Scan for the cell matching the given text and deliver its (x, y) coordinate at center. 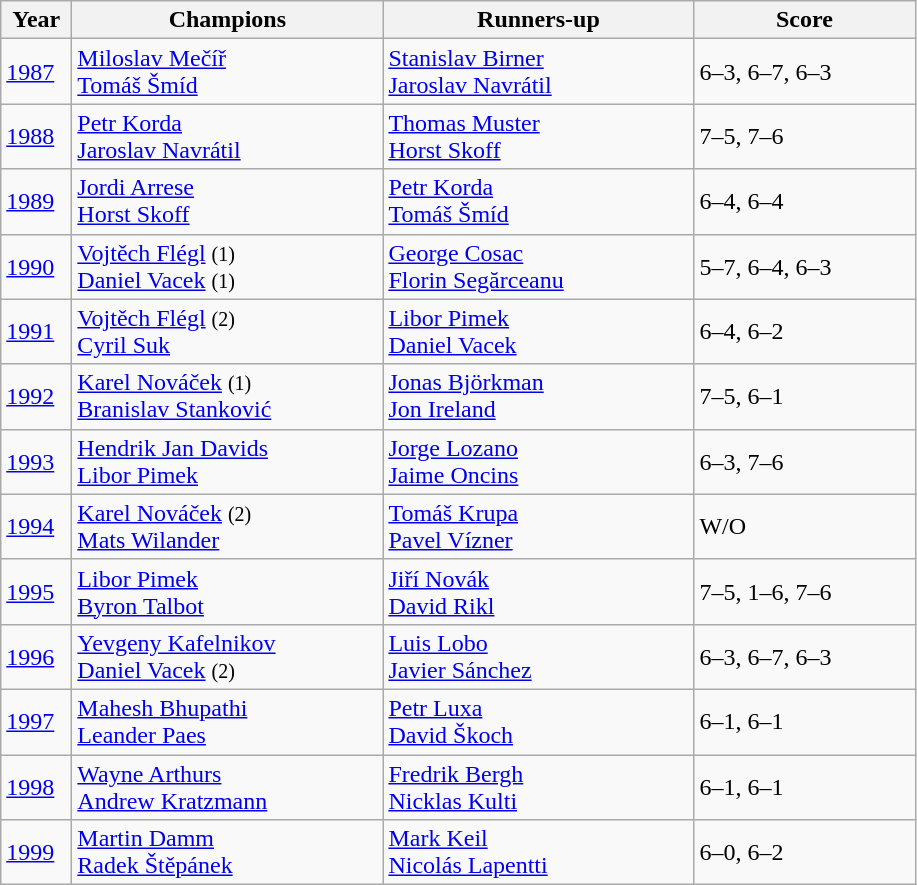
Mark Keil Nicolás Lapentti (538, 852)
Jordi Arrese Horst Skoff (228, 202)
Score (804, 20)
Petr Luxa David Škoch (538, 722)
1998 (36, 786)
Jonas Björkman Jon Ireland (538, 396)
1999 (36, 852)
1993 (36, 462)
Karel Nováček (2) Mats Wilander (228, 526)
Tomáš Krupa Pavel Vízner (538, 526)
1997 (36, 722)
1989 (36, 202)
6–0, 6–2 (804, 852)
Jiří Novák David Rikl (538, 592)
Runners-up (538, 20)
Petr Korda Jaroslav Navrátil (228, 136)
Yevgeny Kafelnikov Daniel Vacek (2) (228, 656)
6–4, 6–4 (804, 202)
Stanislav Birner Jaroslav Navrátil (538, 72)
Champions (228, 20)
Thomas Muster Horst Skoff (538, 136)
1994 (36, 526)
1991 (36, 332)
George Cosac Florin Segărceanu (538, 266)
Hendrik Jan Davids Libor Pimek (228, 462)
Mahesh Bhupathi Leander Paes (228, 722)
5–7, 6–4, 6–3 (804, 266)
Miloslav Mečíř Tomáš Šmíd (228, 72)
1987 (36, 72)
W/O (804, 526)
7–5, 1–6, 7–6 (804, 592)
6–3, 7–6 (804, 462)
6–4, 6–2 (804, 332)
1990 (36, 266)
1996 (36, 656)
Karel Nováček (1) Branislav Stanković (228, 396)
Martin Damm Radek Štěpánek (228, 852)
7–5, 6–1 (804, 396)
1988 (36, 136)
Vojtěch Flégl (2) Cyril Suk (228, 332)
1992 (36, 396)
Luis Lobo Javier Sánchez (538, 656)
Jorge Lozano Jaime Oncins (538, 462)
Petr Korda Tomáš Šmíd (538, 202)
Wayne Arthurs Andrew Kratzmann (228, 786)
Year (36, 20)
1995 (36, 592)
Libor Pimek Byron Talbot (228, 592)
Vojtěch Flégl (1) Daniel Vacek (1) (228, 266)
Libor Pimek Daniel Vacek (538, 332)
Fredrik Bergh Nicklas Kulti (538, 786)
7–5, 7–6 (804, 136)
